Search for the cell housing the specified text and yield its [X, Y] center coordinate. 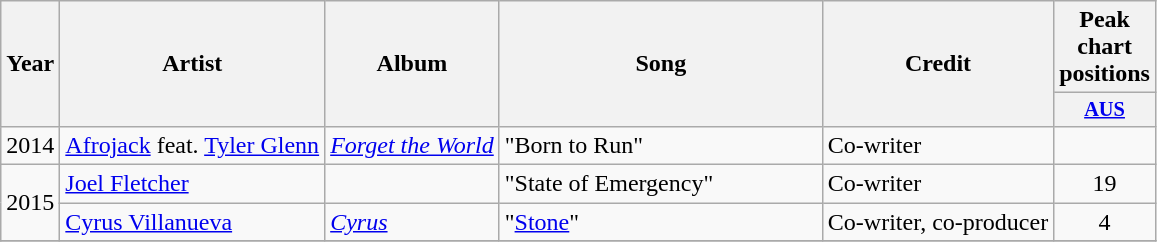
AUS [1105, 110]
"State of Emergency" [660, 184]
Cyrus [412, 222]
4 [1105, 222]
Peak chart positions [1105, 47]
Joel Fletcher [192, 184]
Cyrus Villanueva [192, 222]
Afrojack feat. Tyler Glenn [192, 145]
Year [30, 64]
Artist [192, 64]
Credit [938, 64]
19 [1105, 184]
2015 [30, 203]
Album [412, 64]
"Born to Run" [660, 145]
2014 [30, 145]
Forget the World [412, 145]
Co-writer, co-producer [938, 222]
Song [660, 64]
"Stone" [660, 222]
